Output the [x, y] coordinate of the center of the cell containing the given text.  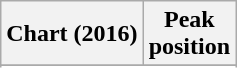
Chart (2016) [72, 34]
Peak position [189, 34]
